Capture the cell that displays the provided text and extract its [X, Y] central coordinate. 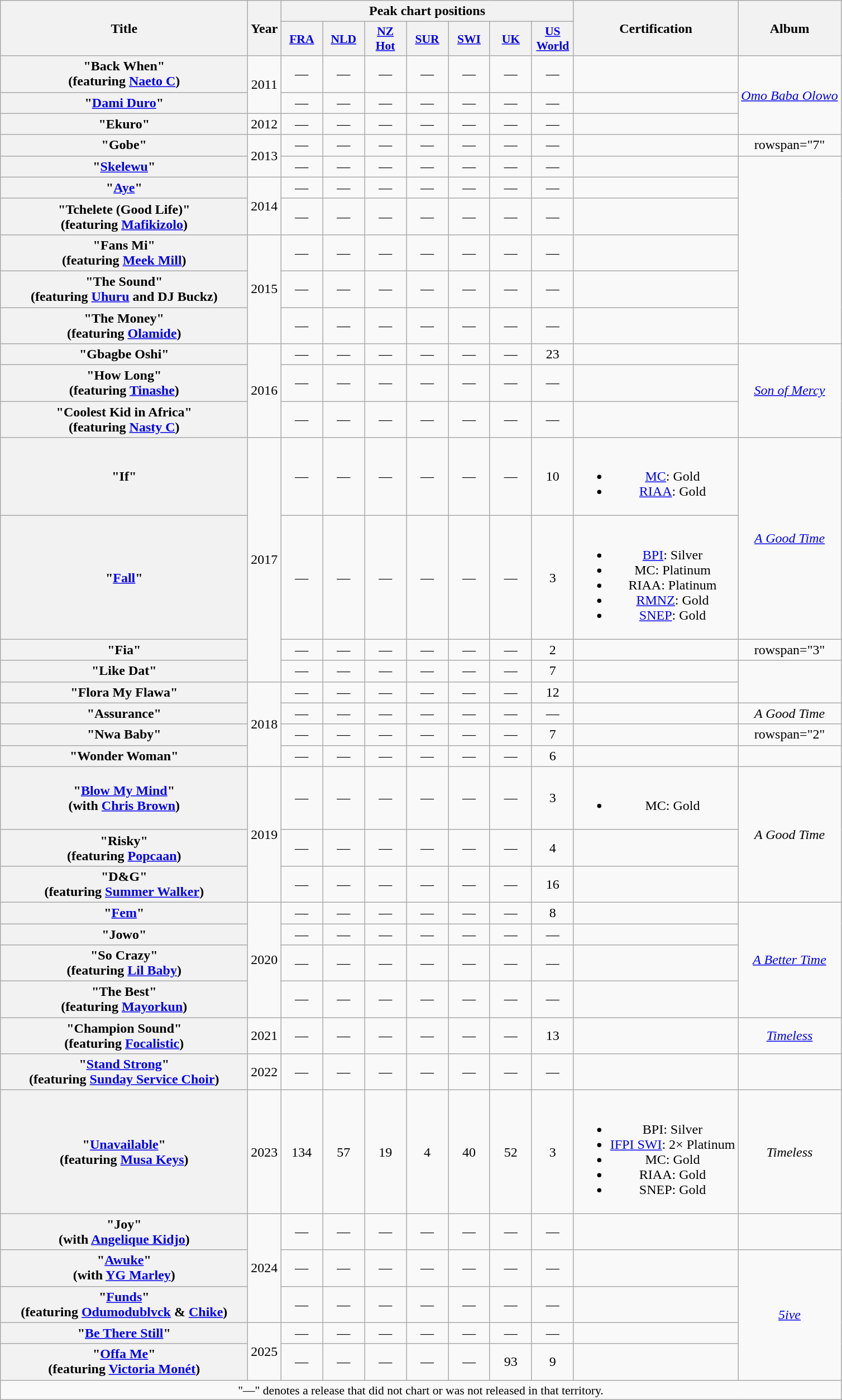
2020 [265, 960]
SUR [428, 39]
"If" [124, 477]
"Blow My Mind"(with Chris Brown) [124, 798]
"Wonder Woman" [124, 756]
"Unavailable"(featuring Musa Keys) [124, 1152]
Album [790, 28]
"Nwa Baby" [124, 735]
Year [265, 28]
2025 [265, 1351]
6 [553, 756]
"Gobe" [124, 145]
12 [553, 692]
FRA [302, 39]
"Like Dat" [124, 671]
23 [553, 354]
2013 [265, 156]
MC: Gold [656, 798]
"—" denotes a release that did not chart or was not released in that territory. [421, 1390]
2024 [265, 1268]
"Funds"(featuring Odumodublvck & Chike) [124, 1304]
A Better Time [790, 960]
2021 [265, 1036]
MC: GoldRIAA: Gold [656, 477]
9 [553, 1362]
19 [385, 1152]
NLD [344, 39]
"Fall" [124, 577]
"The Money"(featuring Olamide) [124, 325]
Certification [656, 28]
2015 [265, 289]
rowspan="2" [790, 735]
US World [553, 39]
93 [510, 1362]
134 [302, 1152]
"Champion Sound"(featuring Focalistic) [124, 1036]
2018 [265, 724]
"Skelewu" [124, 166]
2016 [265, 391]
2 [553, 650]
2011 [265, 85]
13 [553, 1036]
52 [510, 1152]
"Risky"(featuring Popcaan) [124, 847]
"Aye" [124, 188]
2014 [265, 205]
"So Crazy"(featuring Lil Baby) [124, 963]
2019 [265, 834]
"Joy"(with Angelique Kidjo) [124, 1231]
"D&G"(featuring Summer Walker) [124, 884]
"The Sound"(featuring Uhuru and DJ Buckz) [124, 289]
10 [553, 477]
rowspan="3" [790, 650]
2012 [265, 124]
"Stand Strong"(featuring Sunday Service Choir) [124, 1072]
"Flora My Flawa" [124, 692]
"Gbagbe Oshi" [124, 354]
16 [553, 884]
"How Long"(featuring Tinashe) [124, 383]
"Awuke"(with YG Marley) [124, 1268]
Title [124, 28]
Son of Mercy [790, 391]
5ive [790, 1315]
"Jowo" [124, 934]
"Dami Duro" [124, 103]
"Tchelete (Good Life)"(featuring Mafikizolo) [124, 217]
2023 [265, 1152]
Omo Baba Olowo [790, 95]
8 [553, 913]
"Assurance" [124, 713]
rowspan="7" [790, 145]
"Ekuro" [124, 124]
2022 [265, 1072]
"Fem" [124, 913]
"Be There Still" [124, 1333]
BPI: SilverIFPI SWI: 2× PlatinumMC: GoldRIAA: GoldSNEP: Gold [656, 1152]
"The Best"(featuring Mayorkun) [124, 999]
UK [510, 39]
BPI: SilverMC: PlatinumRIAA: PlatinumRMNZ: GoldSNEP: Gold [656, 577]
57 [344, 1152]
"Coolest Kid in Africa"(featuring Nasty C) [124, 420]
"Offa Me"(featuring Victoria Monét) [124, 1362]
"Fia" [124, 650]
"Fans Mi"(featuring Meek Mill) [124, 252]
NZ Hot [385, 39]
2017 [265, 559]
Peak chart positions [427, 11]
SWI [469, 39]
40 [469, 1152]
"Back When"(featuring Naeto C) [124, 74]
